Return the (X, Y) coordinate for the center point of the cell that contains the specified text.  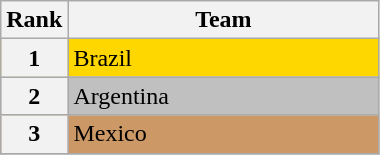
3 (34, 134)
Team (224, 20)
Argentina (224, 96)
Brazil (224, 58)
2 (34, 96)
Rank (34, 20)
1 (34, 58)
Mexico (224, 134)
